From the cell containing the given text, extract its center point as [x, y] coordinate. 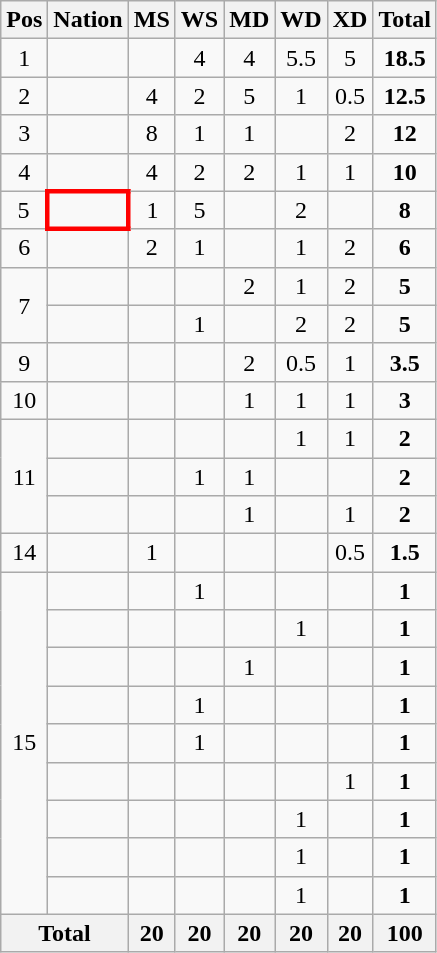
1.5 [405, 553]
100 [405, 933]
WD [301, 20]
14 [24, 553]
12.5 [405, 96]
11 [24, 476]
XD [350, 20]
MD [250, 20]
15 [24, 744]
WS [199, 20]
18.5 [405, 58]
Nation [88, 20]
3.5 [405, 362]
12 [405, 134]
9 [24, 362]
Pos [24, 20]
5.5 [301, 58]
7 [24, 305]
MS [152, 20]
